Scan for the cell matching the given text and deliver its (x, y) coordinate at center. 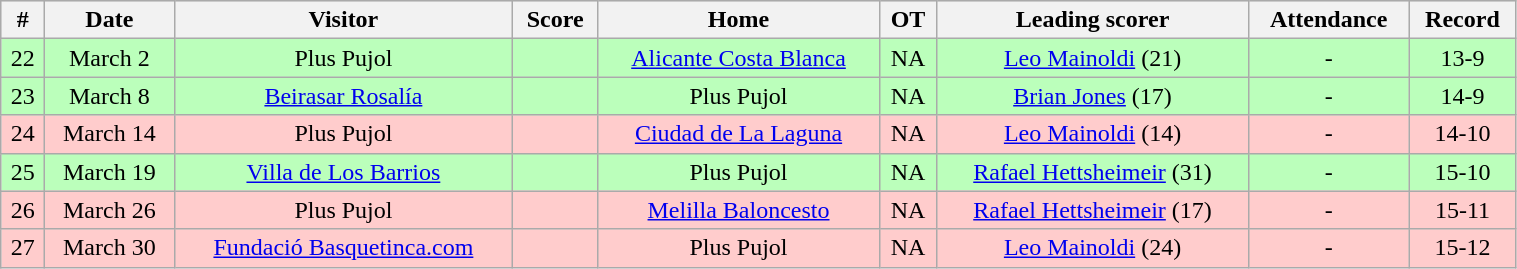
March 8 (110, 96)
Villa de Los Barrios (344, 172)
13-9 (1462, 58)
March 19 (110, 172)
Score (556, 20)
15-11 (1462, 210)
Leo Mainoldi (21) (1093, 58)
# (23, 20)
14-9 (1462, 96)
March 30 (110, 248)
24 (23, 134)
15-12 (1462, 248)
Home (739, 20)
27 (23, 248)
23 (23, 96)
14-10 (1462, 134)
Leo Mainoldi (24) (1093, 248)
March 14 (110, 134)
Leading scorer (1093, 20)
Record (1462, 20)
Attendance (1328, 20)
22 (23, 58)
Rafael Hettsheimeir (31) (1093, 172)
25 (23, 172)
March 26 (110, 210)
OT (908, 20)
Rafael Hettsheimeir (17) (1093, 210)
26 (23, 210)
Melilla Baloncesto (739, 210)
Fundació Basquetinca.com (344, 248)
Date (110, 20)
Ciudad de La Laguna (739, 134)
Brian Jones (17) (1093, 96)
Leo Mainoldi (14) (1093, 134)
Visitor (344, 20)
Beirasar Rosalía (344, 96)
15-10 (1462, 172)
March 2 (110, 58)
Alicante Costa Blanca (739, 58)
